Output the [x, y] coordinate of the center of the cell containing the given text.  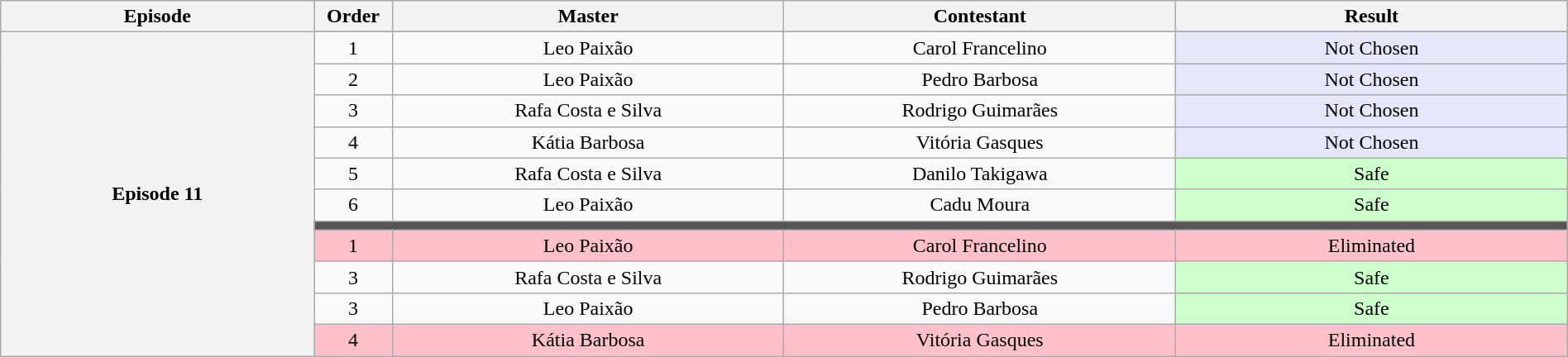
6 [354, 205]
Order [354, 17]
Danilo Takigawa [980, 174]
Contestant [980, 17]
Master [588, 17]
Result [1372, 17]
Cadu Moura [980, 205]
Episode [157, 17]
5 [354, 174]
Episode 11 [157, 194]
2 [354, 79]
